Identify which cell holds the provided text, then report its (X, Y) central coordinate. 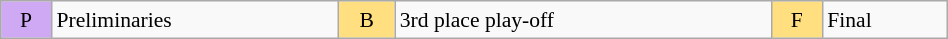
Final (884, 20)
F (796, 20)
P (26, 20)
Preliminaries (196, 20)
B (367, 20)
3rd place play-off (584, 20)
